Extract the [X, Y] coordinate from the center of the cell holding the provided text.  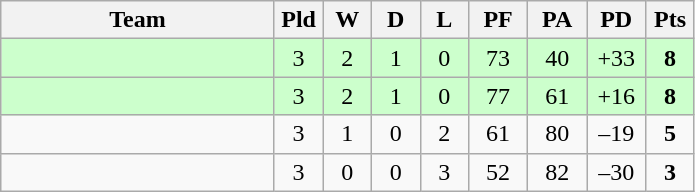
+16 [616, 96]
73 [498, 58]
Team [138, 20]
5 [670, 134]
77 [498, 96]
82 [558, 172]
52 [498, 172]
L [444, 20]
D [396, 20]
Pld [298, 20]
40 [558, 58]
80 [558, 134]
PF [498, 20]
PD [616, 20]
–19 [616, 134]
Pts [670, 20]
–30 [616, 172]
+33 [616, 58]
W [348, 20]
PA [558, 20]
